Determine the [X, Y] coordinate at the center of the cell enclosing the given text.  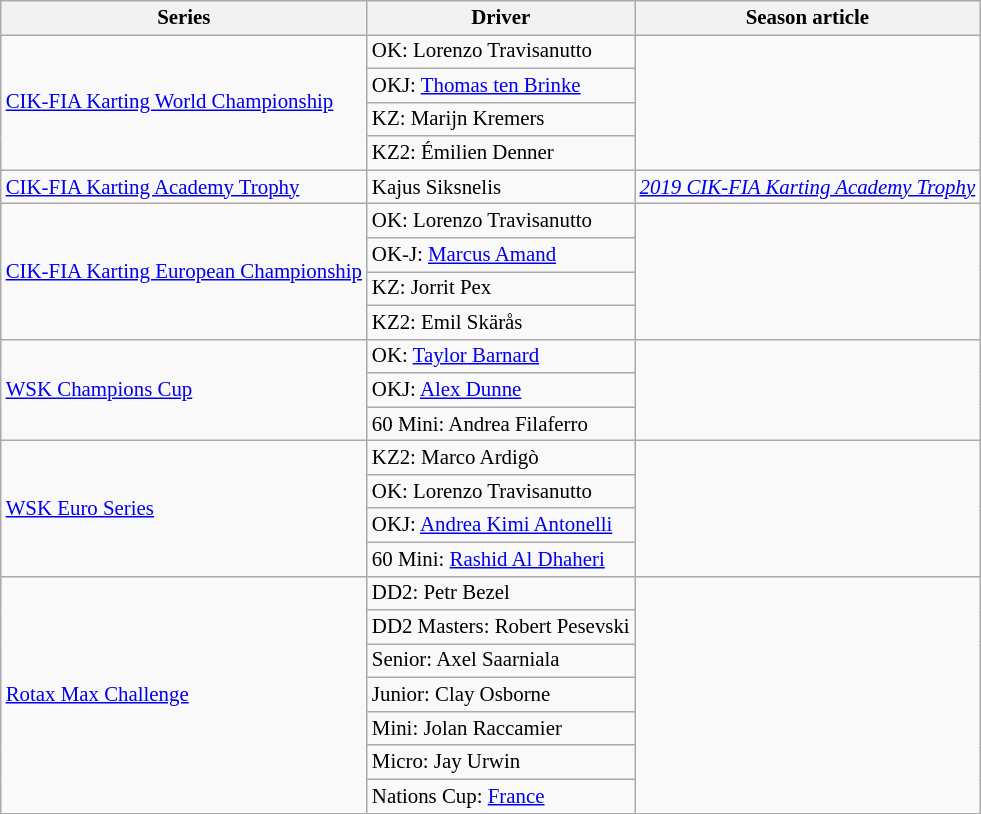
60 Mini: Rashid Al Dhaheri [501, 559]
Series [184, 18]
OK-J: Marcus Amand [501, 255]
OKJ: Alex Dunne [501, 390]
60 Mini: Andrea Filaferro [501, 424]
OKJ: Thomas ten Brinke [501, 85]
Micro: Jay Urwin [501, 762]
OK: Taylor Barnard [501, 356]
KZ2: Emil Skärås [501, 322]
Driver [501, 18]
CIK-FIA Karting World Championship [184, 102]
KZ2: Émilien Denner [501, 153]
KZ2: Marco Ardigò [501, 458]
Mini: Jolan Raccamier [501, 728]
KZ: Jorrit Pex [501, 288]
2019 CIK-FIA Karting Academy Trophy [808, 187]
Kajus Siksnelis [501, 187]
Rotax Max Challenge [184, 694]
WSK Euro Series [184, 508]
WSK Champions Cup [184, 390]
OKJ: Andrea Kimi Antonelli [501, 525]
DD2 Masters: Robert Pesevski [501, 627]
Nations Cup: France [501, 796]
DD2: Petr Bezel [501, 593]
KZ: Marijn Kremers [501, 119]
CIK-FIA Karting Academy Trophy [184, 187]
Season article [808, 18]
Junior: Clay Osborne [501, 695]
CIK-FIA Karting European Championship [184, 272]
Senior: Axel Saarniala [501, 661]
